Identify which cell holds the provided text, then report its (X, Y) central coordinate. 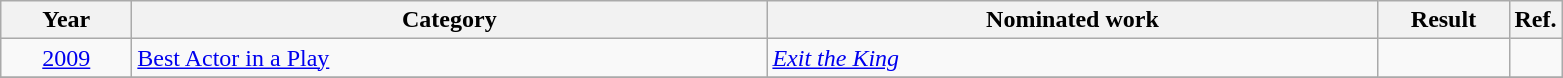
Exit the King (1072, 58)
Nominated work (1072, 20)
Category (450, 20)
Best Actor in a Play (450, 58)
2009 (66, 58)
Year (66, 20)
Ref. (1536, 20)
Result (1444, 20)
